Locate the cell with the specified text and output its (x, y) center coordinate. 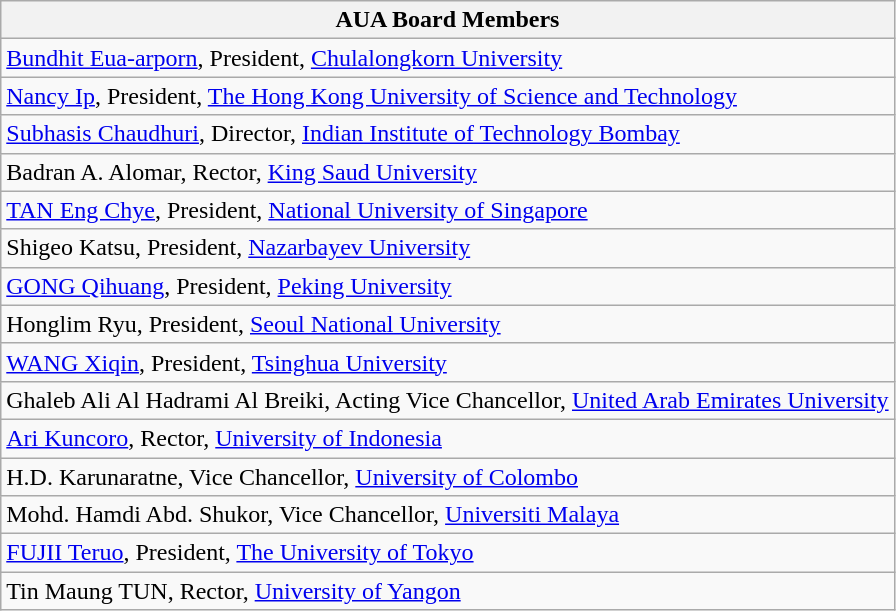
Ari Kuncoro, Rector, University of Indonesia (448, 438)
Subhasis Chaudhuri, Director, Indian Institute of Technology Bombay (448, 134)
Badran A. Alomar, Rector, King Saud University (448, 172)
WANG Xiqin, President, Tsinghua University (448, 362)
Bundhit Eua-arporn, President, Chulalongkorn University (448, 58)
Shigeo Katsu, President, Nazarbayev University (448, 248)
Tin Maung TUN, Rector, University of Yangon (448, 591)
Honglim Ryu, President, Seoul National University (448, 324)
Ghaleb Ali Al Hadrami Al Breiki, Acting Vice Chancellor, United Arab Emirates University (448, 400)
Nancy Ip, President, The Hong Kong University of Science and Technology (448, 96)
Mohd. Hamdi Abd. Shukor, Vice Chancellor, Universiti Malaya (448, 515)
TAN Eng Chye, President, National University of Singapore (448, 210)
FUJII Teruo, President, The University of Tokyo (448, 553)
GONG Qihuang, President, Peking University (448, 286)
H.D. Karunaratne, Vice Chancellor, University of Colombo (448, 477)
AUA Board Members (448, 20)
